Capture the cell that displays the provided text and extract its [x, y] central coordinate. 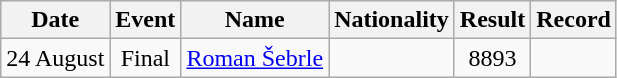
Nationality [392, 20]
Roman Šebrle [255, 58]
Event [146, 20]
24 August [56, 58]
Record [574, 20]
8893 [492, 58]
Name [255, 20]
Result [492, 20]
Date [56, 20]
Final [146, 58]
